For the text-containing cell, return its midpoint in (x, y) coordinate format. 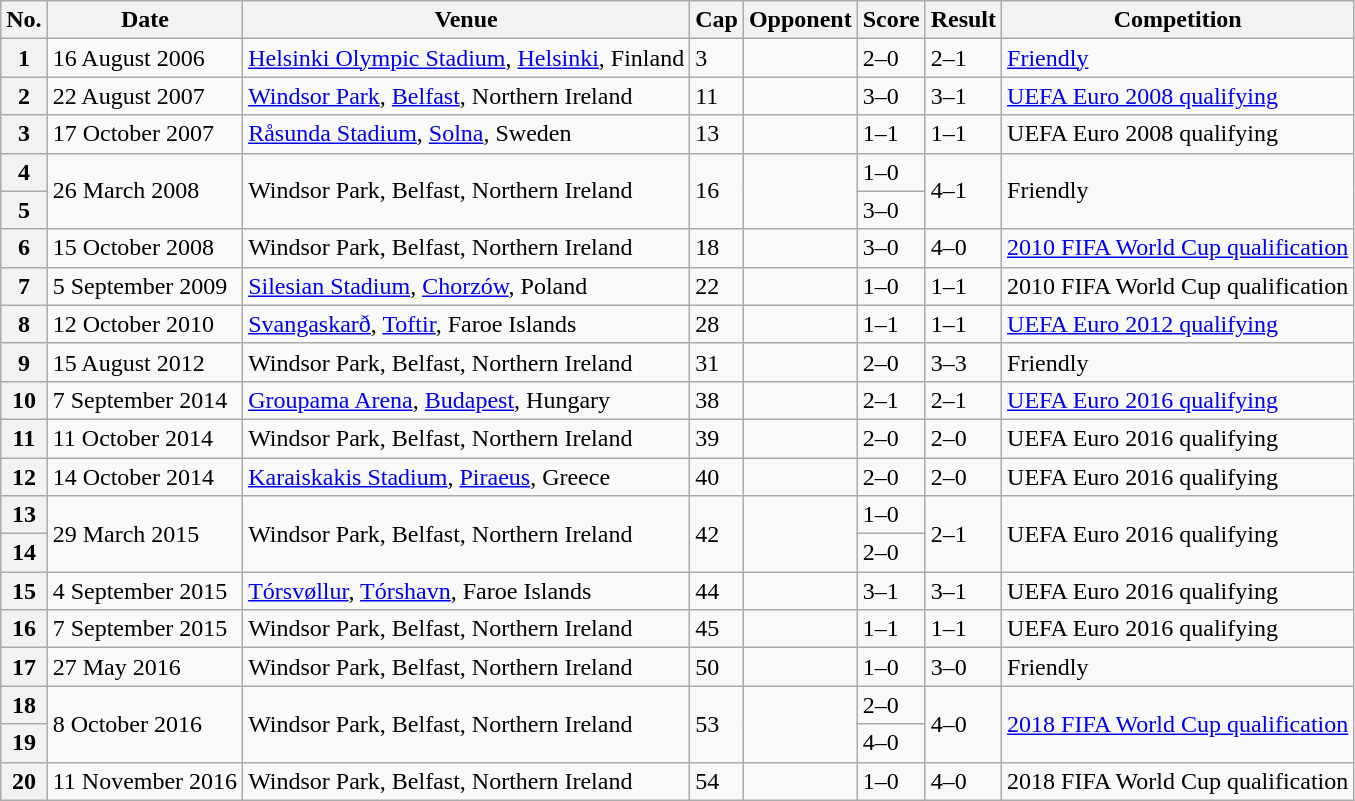
Cap (717, 20)
28 (717, 324)
UEFA Euro 2012 qualifying (1178, 324)
39 (717, 438)
5 (24, 210)
45 (717, 629)
1 (24, 58)
15 October 2008 (144, 248)
10 (24, 400)
Venue (466, 20)
Competition (1178, 20)
20 (24, 781)
40 (717, 477)
22 August 2007 (144, 96)
42 (717, 534)
27 May 2016 (144, 667)
Score (891, 20)
Silesian Stadium, Chorzów, Poland (466, 286)
50 (717, 667)
4–1 (963, 191)
Tórsvøllur, Tórshavn, Faroe Islands (466, 591)
7 September 2014 (144, 400)
Result (963, 20)
38 (717, 400)
Helsinki Olympic Stadium, Helsinki, Finland (466, 58)
44 (717, 591)
2 (24, 96)
14 October 2014 (144, 477)
Svangaskarð, Toftir, Faroe Islands (466, 324)
7 September 2015 (144, 629)
11 November 2016 (144, 781)
16 August 2006 (144, 58)
Karaiskakis Stadium, Piraeus, Greece (466, 477)
4 (24, 172)
29 March 2015 (144, 534)
3–3 (963, 362)
8 (24, 324)
Opponent (800, 20)
54 (717, 781)
31 (717, 362)
11 October 2014 (144, 438)
No. (24, 20)
15 August 2012 (144, 362)
17 (24, 667)
Råsunda Stadium, Solna, Sweden (466, 134)
15 (24, 591)
9 (24, 362)
19 (24, 743)
26 March 2008 (144, 191)
22 (717, 286)
7 (24, 286)
5 September 2009 (144, 286)
Date (144, 20)
4 September 2015 (144, 591)
12 (24, 477)
14 (24, 553)
17 October 2007 (144, 134)
12 October 2010 (144, 324)
Groupama Arena, Budapest, Hungary (466, 400)
8 October 2016 (144, 724)
53 (717, 724)
6 (24, 248)
